Return (X, Y) of the center of cell containing provided text 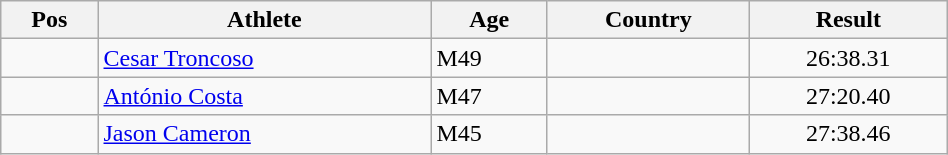
M49 (490, 58)
Age (490, 20)
Cesar Troncoso (264, 58)
26:38.31 (848, 58)
Country (648, 20)
Athlete (264, 20)
M45 (490, 134)
M47 (490, 96)
António Costa (264, 96)
Result (848, 20)
Jason Cameron (264, 134)
Pos (50, 20)
27:20.40 (848, 96)
27:38.46 (848, 134)
